Search for the cell housing the specified text and yield its (X, Y) center coordinate. 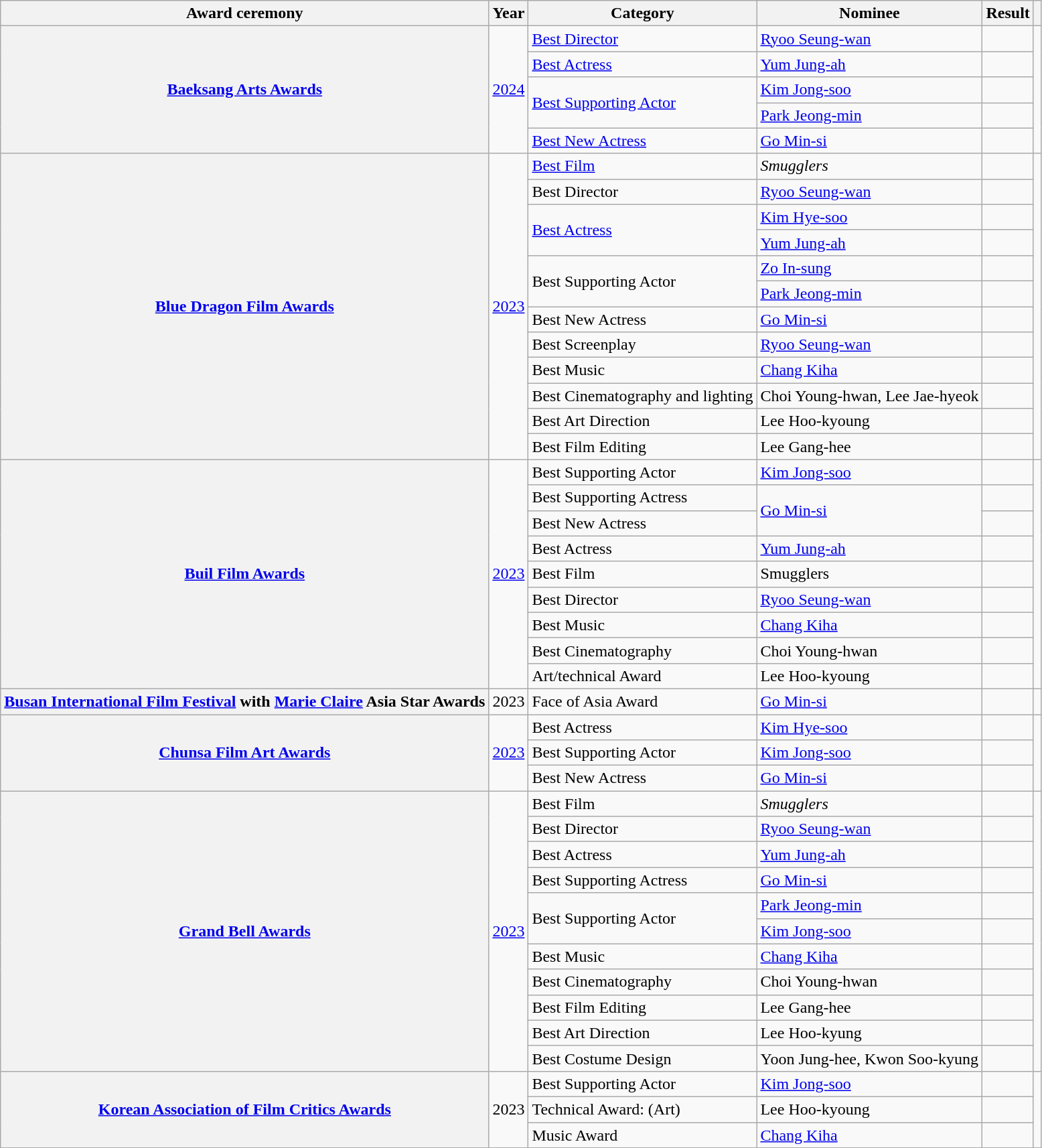
Nominee (869, 13)
Blue Dragon Film Awards (245, 307)
Best Cinematography and lighting (643, 396)
Category (643, 13)
Lee Hoo-kyung (869, 1033)
Choi Young-hwan, Lee Jae-hyeok (869, 396)
Zo In-sung (869, 268)
Music Award (643, 1135)
Art/technical Award (643, 676)
Face of Asia Award (643, 701)
Result (1008, 13)
Grand Bell Awards (245, 931)
2024 (509, 90)
Award ceremony (245, 13)
Baeksang Arts Awards (245, 90)
Technical Award: (Art) (643, 1109)
Best Screenplay (643, 345)
Busan International Film Festival with Marie Claire Asia Star Awards (245, 701)
Best Costume Design (643, 1058)
Yoon Jung-hee, Kwon Soo-kyung (869, 1058)
Korean Association of Film Critics Awards (245, 1109)
Buil Film Awards (245, 575)
Chunsa Film Art Awards (245, 752)
Year (509, 13)
